Extract the (X, Y) coordinate from the center of the cell holding the provided text.  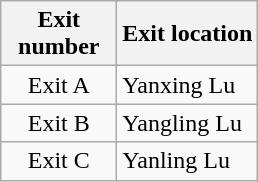
Exit location (188, 34)
Yanling Lu (188, 161)
Exit A (59, 85)
Exit number (59, 34)
Exit B (59, 123)
Exit C (59, 161)
Yangling Lu (188, 123)
Yanxing Lu (188, 85)
